Capture the cell that displays the provided text and extract its (X, Y) central coordinate. 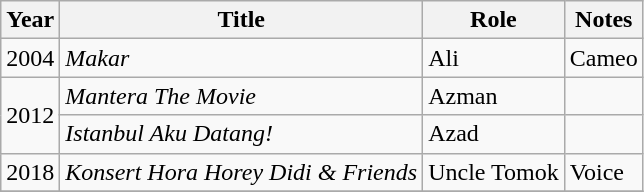
Title (242, 20)
Azad (494, 134)
Cameo (604, 58)
Konsert Hora Horey Didi & Friends (242, 172)
Ali (494, 58)
Makar (242, 58)
Istanbul Aku Datang! (242, 134)
2018 (30, 172)
Voice (604, 172)
2004 (30, 58)
Notes (604, 20)
Mantera The Movie (242, 96)
2012 (30, 115)
Role (494, 20)
Year (30, 20)
Azman (494, 96)
Uncle Tomok (494, 172)
